Return the [X, Y] coordinate for the center point of the cell that contains the specified text.  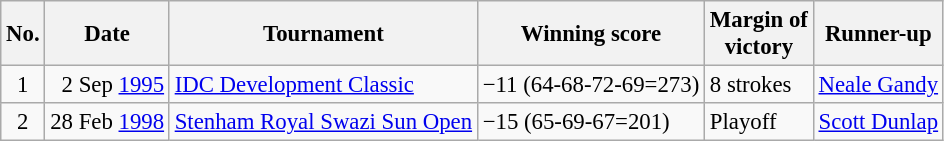
Margin ofvictory [760, 34]
−11 (64-68-72-69=273) [590, 85]
Winning score [590, 34]
Neale Gandy [878, 85]
8 strokes [760, 85]
Playoff [760, 122]
Date [107, 34]
Scott Dunlap [878, 122]
2 [23, 122]
28 Feb 1998 [107, 122]
1 [23, 85]
−15 (65-69-67=201) [590, 122]
Stenham Royal Swazi Sun Open [323, 122]
IDC Development Classic [323, 85]
No. [23, 34]
Tournament [323, 34]
Runner-up [878, 34]
2 Sep 1995 [107, 85]
